Detect which cell encompasses the target text, then output its (x, y) center coordinate. 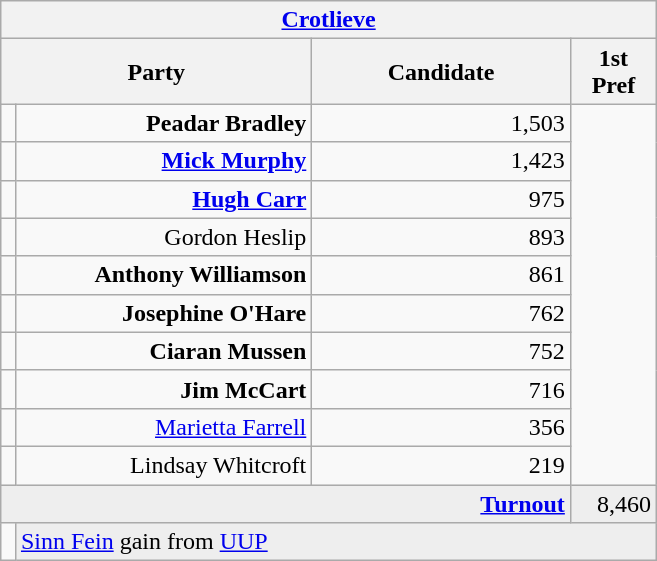
1,423 (442, 161)
752 (442, 351)
893 (442, 237)
219 (442, 465)
Crotlieve (329, 20)
1,503 (442, 123)
Party (156, 72)
716 (442, 389)
975 (442, 199)
Lindsay Whitcroft (163, 465)
Gordon Heslip (163, 237)
Candidate (442, 72)
Peadar Bradley (163, 123)
Sinn Fein gain from UUP (336, 542)
356 (442, 427)
861 (442, 275)
Ciaran Mussen (163, 351)
Josephine O'Hare (163, 313)
Jim McCart (163, 389)
1st Pref (613, 72)
Hugh Carr (163, 199)
Mick Murphy (163, 161)
Anthony Williamson (163, 275)
Marietta Farrell (163, 427)
Turnout (286, 503)
762 (442, 313)
8,460 (613, 503)
